Find where the given text appears and provide that cell's center as [x, y] coordinate. 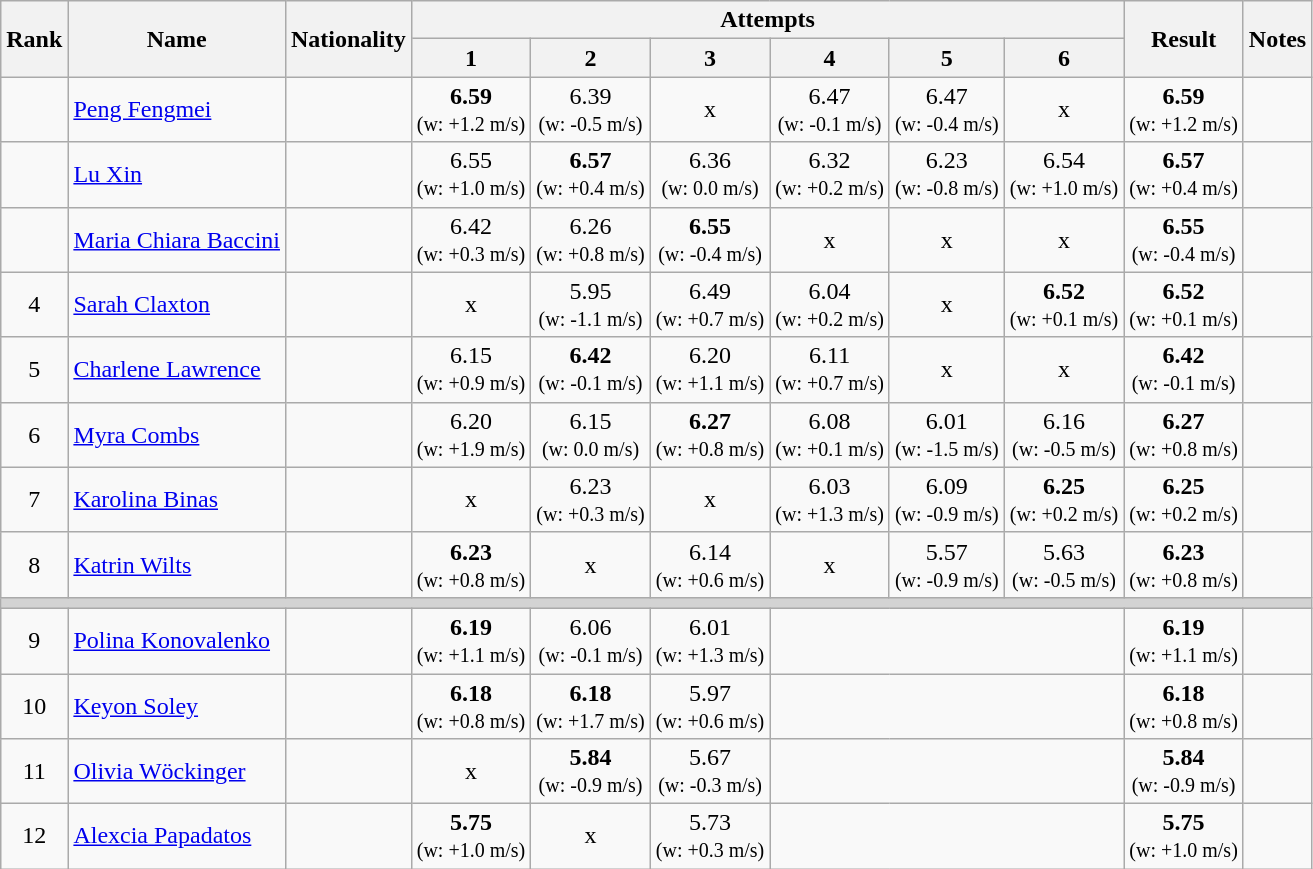
6.01(w: -1.5 m/s) [946, 434]
Rank [34, 39]
5.84 (w: -0.9 m/s) [1184, 772]
Result [1184, 39]
Notes [1277, 39]
6.42(w: -0.1 m/s) [591, 370]
8 [34, 564]
Charlene Lawrence [177, 370]
10 [34, 706]
Alexcia Papadatos [177, 836]
Sarah Claxton [177, 304]
2 [591, 58]
5.97(w: +0.6 m/s) [710, 706]
6.18 (w: +0.8 m/s) [1184, 706]
6.06(w: -0.1 m/s) [591, 640]
Karolina Binas [177, 500]
6.26(w: +0.8 m/s) [591, 240]
6.27(w: +0.8 m/s) [710, 434]
Nationality [348, 39]
6.04(w: +0.2 m/s) [830, 304]
6.23(w: +0.8 m/s) [471, 564]
6.11(w: +0.7 m/s) [830, 370]
11 [34, 772]
5.75(w: +1.0 m/s) [471, 836]
6.03(w: +1.3 m/s) [830, 500]
5.67(w: -0.3 m/s) [710, 772]
Keyon Soley [177, 706]
3 [710, 58]
6.32(w: +0.2 m/s) [830, 174]
6.54(w: +1.0 m/s) [1064, 174]
Myra Combs [177, 434]
6.55(w: +1.0 m/s) [471, 174]
6.36(w: 0.0 m/s) [710, 174]
6.14(w: +0.6 m/s) [710, 564]
5.84(w: -0.9 m/s) [591, 772]
6.47(w: -0.4 m/s) [946, 110]
6.25(w: +0.2 m/s) [1064, 500]
6.52(w: +0.1 m/s) [1064, 304]
Katrin Wilts [177, 564]
6.20(w: +1.1 m/s) [710, 370]
Lu Xin [177, 174]
5.95(w: -1.1 m/s) [591, 304]
Olivia Wöckinger [177, 772]
6.49(w: +0.7 m/s) [710, 304]
6.18(w: +0.8 m/s) [471, 706]
6.15(w: 0.0 m/s) [591, 434]
Peng Fengmei [177, 110]
6.55(w: -0.4 m/s) [710, 240]
6.18(w: +1.7 m/s) [591, 706]
6.47(w: -0.1 m/s) [830, 110]
6.23(w: +0.3 m/s) [591, 500]
6.59 (w: +1.2 m/s) [1184, 110]
6.08(w: +0.1 m/s) [830, 434]
Polina Konovalenko [177, 640]
6.23(w: -0.8 m/s) [946, 174]
9 [34, 640]
Name [177, 39]
6.25 (w: +0.2 m/s) [1184, 500]
6.19 (w: +1.1 m/s) [1184, 640]
6.42(w: +0.3 m/s) [471, 240]
6.15(w: +0.9 m/s) [471, 370]
6.19(w: +1.1 m/s) [471, 640]
6.57(w: +0.4 m/s) [591, 174]
7 [34, 500]
6.27 (w: +0.8 m/s) [1184, 434]
6.39(w: -0.5 m/s) [591, 110]
6.42 (w: -0.1 m/s) [1184, 370]
5.57(w: -0.9 m/s) [946, 564]
1 [471, 58]
Maria Chiara Baccini [177, 240]
5.63(w: -0.5 m/s) [1064, 564]
12 [34, 836]
5.73(w: +0.3 m/s) [710, 836]
5.75 (w: +1.0 m/s) [1184, 836]
Attempts [768, 20]
6.20(w: +1.9 m/s) [471, 434]
6.57 (w: +0.4 m/s) [1184, 174]
6.52 (w: +0.1 m/s) [1184, 304]
6.01(w: +1.3 m/s) [710, 640]
6.09(w: -0.9 m/s) [946, 500]
6.16(w: -0.5 m/s) [1064, 434]
6.23 (w: +0.8 m/s) [1184, 564]
6.55 (w: -0.4 m/s) [1184, 240]
6.59(w: +1.2 m/s) [471, 110]
